Search for the cell housing the specified text and yield its (x, y) center coordinate. 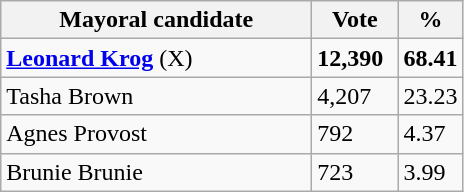
Leonard Krog (X) (156, 58)
723 (355, 172)
12,390 (355, 58)
792 (355, 134)
23.23 (430, 96)
4.37 (430, 134)
3.99 (430, 172)
% (430, 20)
68.41 (430, 58)
4,207 (355, 96)
Agnes Provost (156, 134)
Vote (355, 20)
Mayoral candidate (156, 20)
Brunie Brunie (156, 172)
Tasha Brown (156, 96)
